From the cell containing the given text, extract its center point as [x, y] coordinate. 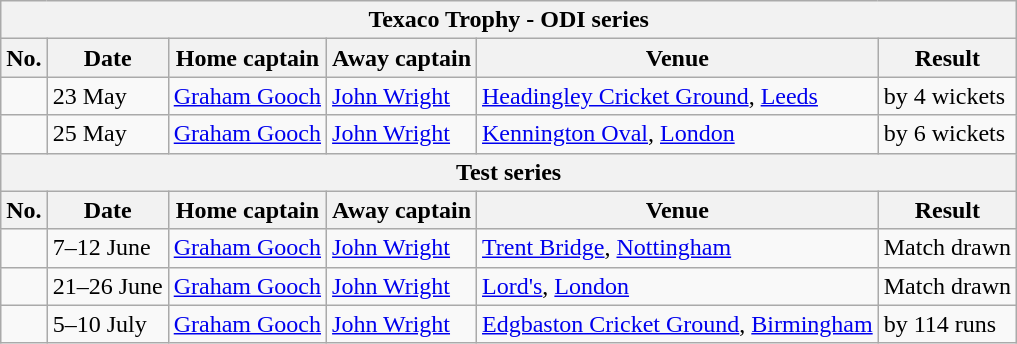
Trent Bridge, Nottingham [678, 248]
25 May [108, 134]
5–10 July [108, 324]
by 6 wickets [947, 134]
7–12 June [108, 248]
23 May [108, 96]
by 4 wickets [947, 96]
Headingley Cricket Ground, Leeds [678, 96]
21–26 June [108, 286]
Test series [509, 172]
by 114 runs [947, 324]
Lord's, London [678, 286]
Edgbaston Cricket Ground, Birmingham [678, 324]
Kennington Oval, London [678, 134]
Texaco Trophy - ODI series [509, 20]
